Search for the cell housing the specified text and yield its [x, y] center coordinate. 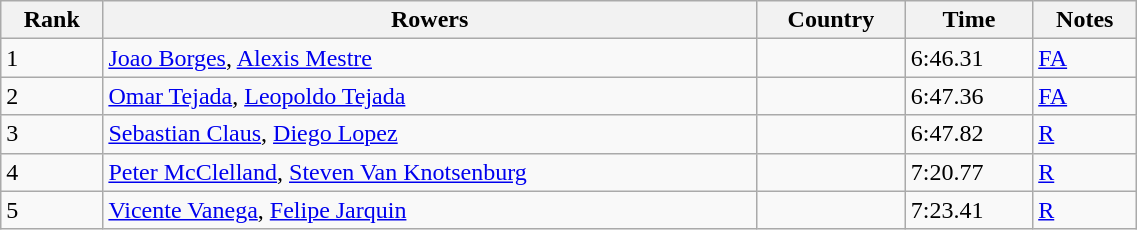
Omar Tejada, Leopoldo Tejada [430, 96]
Country [832, 20]
Notes [1085, 20]
Rank [52, 20]
Sebastian Claus, Diego Lopez [430, 134]
Joao Borges, Alexis Mestre [430, 58]
Peter McClelland, Steven Van Knotsenburg [430, 172]
4 [52, 172]
Rowers [430, 20]
7:20.77 [968, 172]
6:47.36 [968, 96]
3 [52, 134]
Time [968, 20]
7:23.41 [968, 210]
1 [52, 58]
Vicente Vanega, Felipe Jarquin [430, 210]
6:47.82 [968, 134]
6:46.31 [968, 58]
5 [52, 210]
2 [52, 96]
